From the cell containing the given text, extract its center point as (X, Y) coordinate. 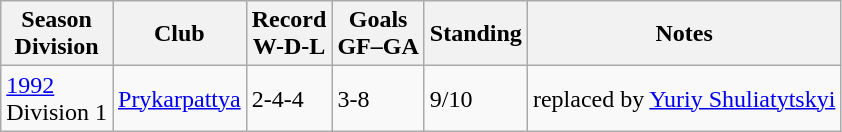
1992Division 1 (57, 98)
Standing (476, 34)
Notes (684, 34)
Prykarpattya (179, 98)
3-8 (378, 98)
SeasonDivision (57, 34)
replaced by Yuriy Shuliatytskyi (684, 98)
9/10 (476, 98)
2-4-4 (289, 98)
RecordW-D-L (289, 34)
Club (179, 34)
GoalsGF–GA (378, 34)
